From the cell containing the given text, extract its center point as (x, y) coordinate. 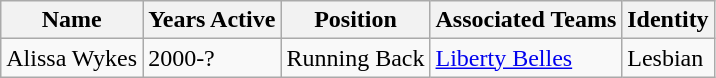
Name (72, 20)
Years Active (212, 20)
2000-? (212, 58)
Identity (668, 20)
Alissa Wykes (72, 58)
Liberty Belles (526, 58)
Associated Teams (526, 20)
Running Back (356, 58)
Lesbian (668, 58)
Position (356, 20)
